Extract the [X, Y] coordinate from the center of the cell holding the provided text.  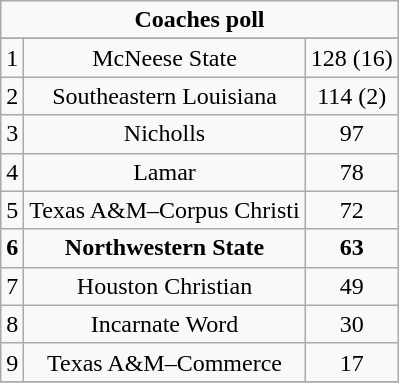
Southeastern Louisiana [164, 96]
Texas A&M–Corpus Christi [164, 210]
4 [12, 172]
McNeese State [164, 58]
2 [12, 96]
72 [352, 210]
78 [352, 172]
17 [352, 362]
3 [12, 134]
Houston Christian [164, 286]
8 [12, 324]
6 [12, 248]
Texas A&M–Commerce [164, 362]
30 [352, 324]
5 [12, 210]
9 [12, 362]
97 [352, 134]
7 [12, 286]
63 [352, 248]
Northwestern State [164, 248]
Coaches poll [200, 20]
Incarnate Word [164, 324]
Lamar [164, 172]
114 (2) [352, 96]
128 (16) [352, 58]
1 [12, 58]
49 [352, 286]
Nicholls [164, 134]
